Output the [X, Y] coordinate of the center of the cell containing the given text.  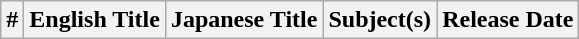
Subject(s) [380, 20]
Japanese Title [244, 20]
Release Date [508, 20]
English Title [95, 20]
# [12, 20]
